Output the (X, Y) coordinate of the center of the cell containing the given text.  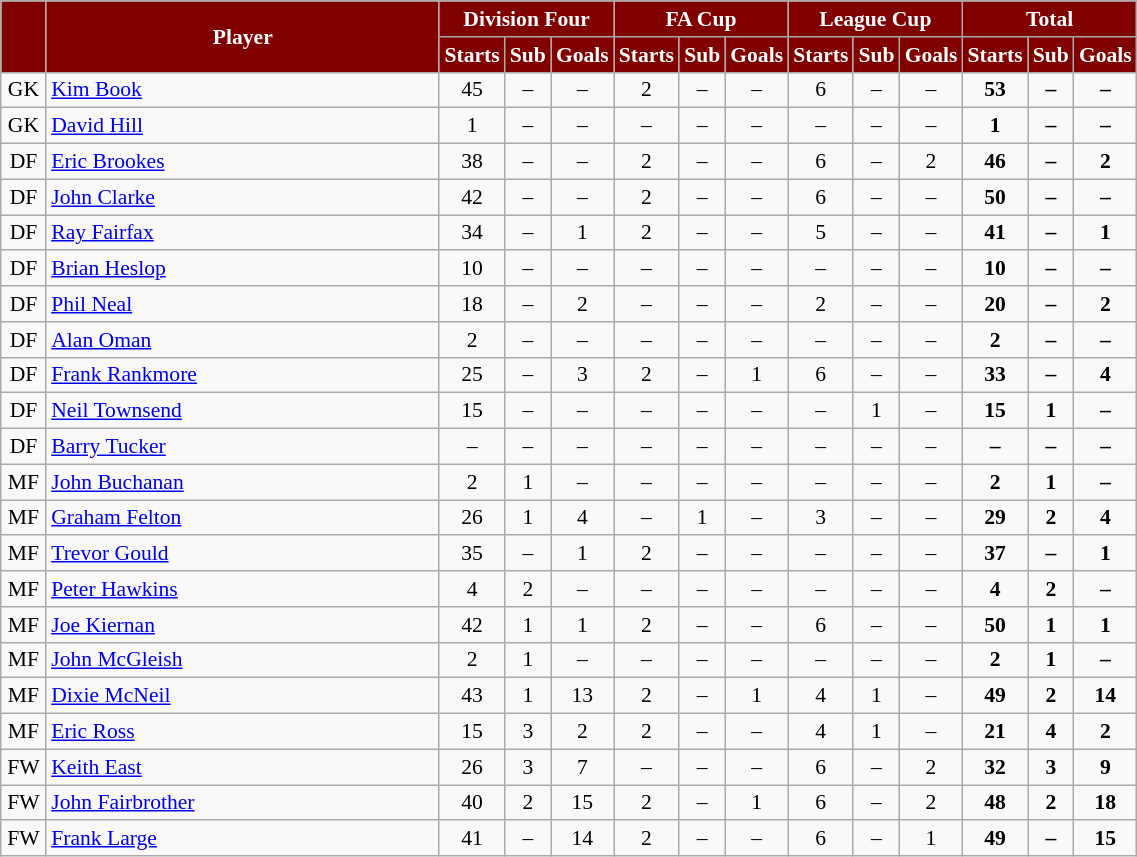
Eric Brookes (242, 162)
34 (472, 233)
David Hill (242, 126)
32 (994, 767)
Eric Ross (242, 732)
Trevor Gould (242, 554)
Frank Rankmore (242, 375)
43 (472, 696)
John Clarke (242, 197)
Alan Oman (242, 340)
9 (1106, 767)
Frank Large (242, 839)
Kim Book (242, 90)
John McGleish (242, 660)
Barry Tucker (242, 447)
Neil Townsend (242, 411)
29 (994, 518)
John Fairbrother (242, 803)
20 (994, 304)
Division Four (526, 19)
21 (994, 732)
48 (994, 803)
37 (994, 554)
46 (994, 162)
Brian Heslop (242, 269)
Total (1049, 19)
Joe Kiernan (242, 625)
Ray Fairfax (242, 233)
John Buchanan (242, 482)
Peter Hawkins (242, 589)
40 (472, 803)
5 (820, 233)
35 (472, 554)
Dixie McNeil (242, 696)
Graham Felton (242, 518)
Player (242, 36)
7 (582, 767)
FA Cup (701, 19)
53 (994, 90)
38 (472, 162)
Keith East (242, 767)
33 (994, 375)
Phil Neal (242, 304)
League Cup (875, 19)
25 (472, 375)
13 (582, 696)
45 (472, 90)
